For the text-containing cell, return its midpoint in [X, Y] coordinate format. 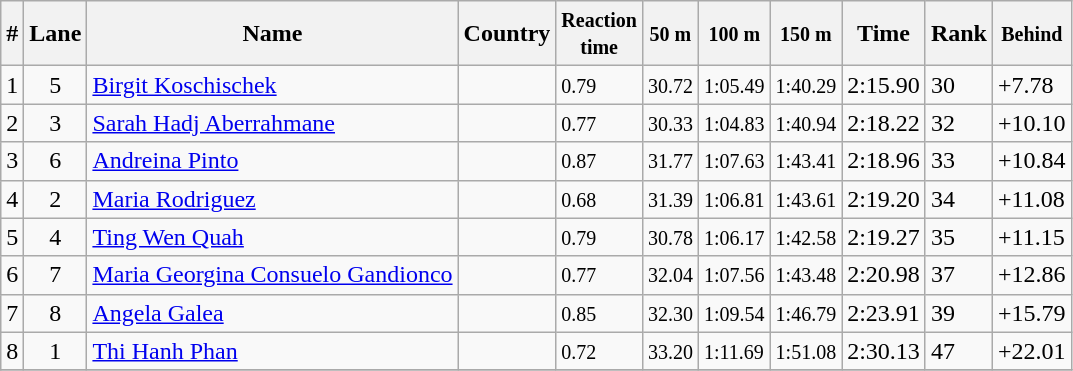
Time [884, 34]
Angela Galea [272, 313]
39 [958, 313]
30.78 [670, 237]
Birgit Koschischek [272, 85]
1:06.17 [734, 237]
1:43.48 [806, 275]
+10.10 [1032, 123]
0.68 [600, 199]
1:51.08 [806, 351]
1:06.81 [734, 199]
Country [507, 34]
0.87 [600, 161]
Thi Hanh Phan [272, 351]
2:20.98 [884, 275]
2:15.90 [884, 85]
+12.86 [1032, 275]
1:40.94 [806, 123]
Rank [958, 34]
+11.15 [1032, 237]
30 [958, 85]
2:18.96 [884, 161]
0.85 [600, 313]
30.33 [670, 123]
1:07.63 [734, 161]
100 m [734, 34]
1:43.41 [806, 161]
+15.79 [1032, 313]
Name [272, 34]
Maria Georgina Consuelo Gandionco [272, 275]
32.04 [670, 275]
1:05.49 [734, 85]
1:43.61 [806, 199]
47 [958, 351]
31.77 [670, 161]
31.39 [670, 199]
30.72 [670, 85]
0.72 [600, 351]
Maria Rodriguez [272, 199]
Reactiontime [600, 34]
# [12, 34]
+7.78 [1032, 85]
2:19.20 [884, 199]
32 [958, 123]
37 [958, 275]
1:11.69 [734, 351]
+22.01 [1032, 351]
Ting Wen Quah [272, 237]
50 m [670, 34]
34 [958, 199]
Lane [56, 34]
+10.84 [1032, 161]
2:30.13 [884, 351]
Behind [1032, 34]
150 m [806, 34]
1:42.58 [806, 237]
32.30 [670, 313]
1:04.83 [734, 123]
2:19.27 [884, 237]
2:23.91 [884, 313]
1:40.29 [806, 85]
1:07.56 [734, 275]
33.20 [670, 351]
1:46.79 [806, 313]
2:18.22 [884, 123]
+11.08 [1032, 199]
35 [958, 237]
Andreina Pinto [272, 161]
33 [958, 161]
1:09.54 [734, 313]
Sarah Hadj Aberrahmane [272, 123]
